Pinpoint the cell where the given text exists, returning its (x, y) midpoint coordinate. 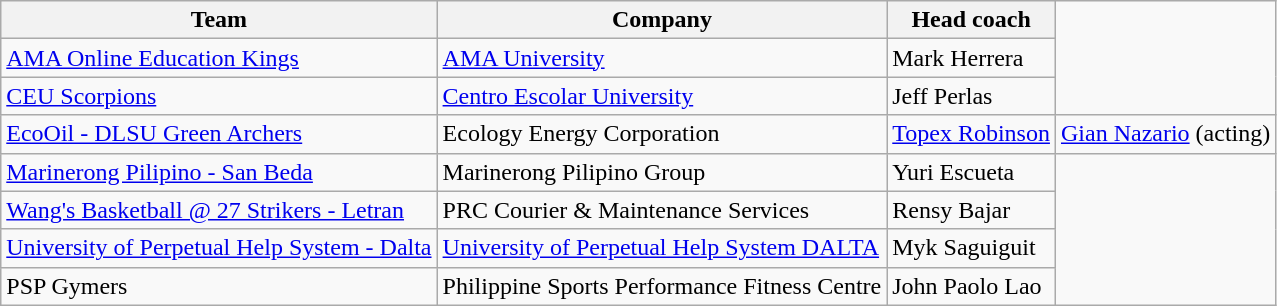
Jeff Perlas (972, 96)
Rensy Bajar (972, 210)
AMA Online Education Kings (219, 58)
Myk Saguiguit (972, 248)
Marinerong Pilipino - San Beda (219, 172)
Yuri Escueta (972, 172)
PRC Courier & Maintenance Services (662, 210)
Topex Robinson (972, 134)
Marinerong Pilipino Group (662, 172)
Wang's Basketball @ 27 Strikers - Letran (219, 210)
Head coach (972, 20)
PSP Gymers (219, 286)
University of Perpetual Help System - Dalta (219, 248)
AMA University (662, 58)
Centro Escolar University (662, 96)
Company (662, 20)
Mark Herrera (972, 58)
Gian Nazario (acting) (1165, 134)
Ecology Energy Corporation (662, 134)
John Paolo Lao (972, 286)
University of Perpetual Help System DALTA (662, 248)
Philippine Sports Performance Fitness Centre (662, 286)
EcoOil - DLSU Green Archers (219, 134)
Team (219, 20)
CEU Scorpions (219, 96)
